Locate the cell with the specified text and output its [x, y] center coordinate. 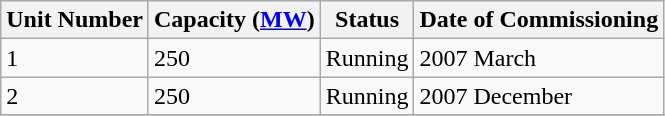
2 [75, 96]
Unit Number [75, 20]
Capacity (MW) [234, 20]
2007 December [539, 96]
Date of Commissioning [539, 20]
Status [367, 20]
2007 March [539, 58]
1 [75, 58]
